Determine the (X, Y) coordinate at the center of the cell enclosing the given text.  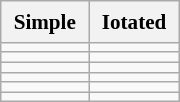
Iotated (134, 22)
Simple (45, 22)
